Return the [x, y] coordinate for the center point of the cell that contains the specified text.  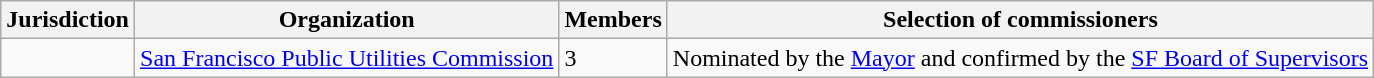
3 [613, 58]
Selection of commissioners [1020, 20]
San Francisco Public Utilities Commission [347, 58]
Jurisdiction [68, 20]
Nominated by the Mayor and confirmed by the SF Board of Supervisors [1020, 58]
Members [613, 20]
Organization [347, 20]
